Search for the cell housing the specified text and yield its (x, y) center coordinate. 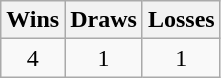
Draws (104, 20)
4 (33, 58)
Wins (33, 20)
Losses (181, 20)
